Capture the cell that displays the provided text and extract its (x, y) central coordinate. 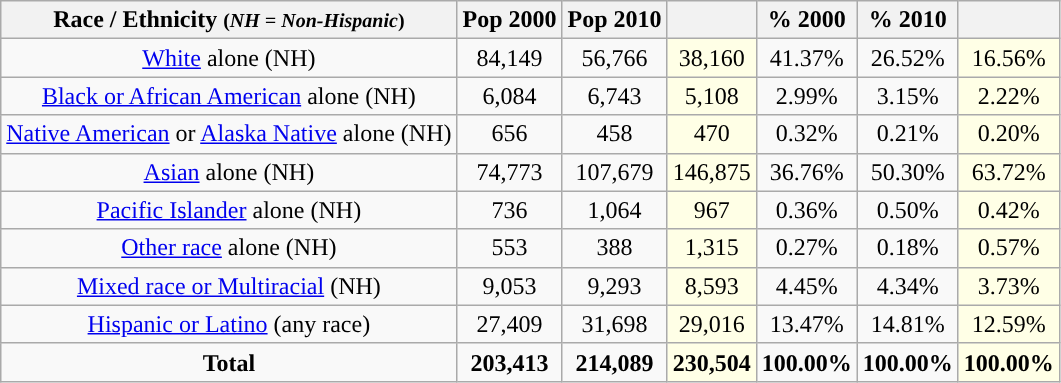
27,409 (510, 324)
5,108 (712, 96)
Asian alone (NH) (229, 172)
470 (712, 134)
0.32% (806, 134)
Pop 2000 (510, 20)
656 (510, 134)
56,766 (614, 58)
146,875 (712, 172)
0.57% (1008, 248)
553 (510, 248)
41.37% (806, 58)
Race / Ethnicity (NH = Non-Hispanic) (229, 20)
38,160 (712, 58)
Native American or Alaska Native alone (NH) (229, 134)
% 2000 (806, 20)
4.45% (806, 286)
3.73% (1008, 286)
230,504 (712, 362)
Pop 2010 (614, 20)
Total (229, 362)
14.81% (908, 324)
16.56% (1008, 58)
0.18% (908, 248)
203,413 (510, 362)
214,089 (614, 362)
84,149 (510, 58)
0.21% (908, 134)
107,679 (614, 172)
26.52% (908, 58)
9,053 (510, 286)
3.15% (908, 96)
967 (712, 210)
9,293 (614, 286)
1,064 (614, 210)
736 (510, 210)
Pacific Islander alone (NH) (229, 210)
6,084 (510, 96)
458 (614, 134)
50.30% (908, 172)
Black or African American alone (NH) (229, 96)
2.99% (806, 96)
12.59% (1008, 324)
36.76% (806, 172)
31,698 (614, 324)
388 (614, 248)
4.34% (908, 286)
0.20% (1008, 134)
0.27% (806, 248)
6,743 (614, 96)
Mixed race or Multiracial (NH) (229, 286)
% 2010 (908, 20)
1,315 (712, 248)
White alone (NH) (229, 58)
63.72% (1008, 172)
13.47% (806, 324)
0.36% (806, 210)
74,773 (510, 172)
0.42% (1008, 210)
0.50% (908, 210)
2.22% (1008, 96)
Other race alone (NH) (229, 248)
Hispanic or Latino (any race) (229, 324)
29,016 (712, 324)
8,593 (712, 286)
